Extract the [X, Y] coordinate from the center of the cell holding the provided text.  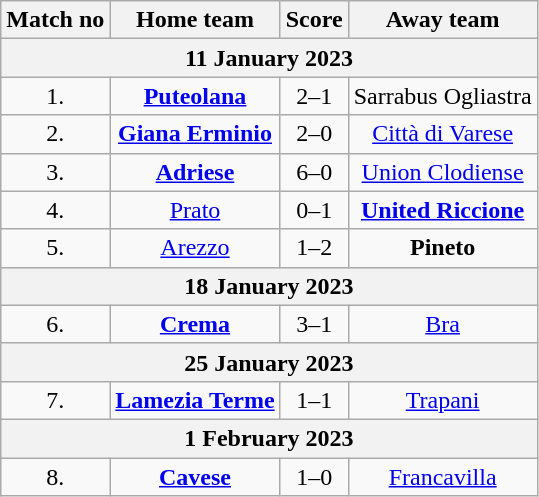
25 January 2023 [269, 362]
Adriese [195, 172]
Sarrabus Ogliastra [442, 96]
3–1 [314, 324]
Francavilla [442, 477]
4. [56, 210]
0–1 [314, 210]
Città di Varese [442, 134]
18 January 2023 [269, 286]
2. [56, 134]
Trapani [442, 400]
1. [56, 96]
Bra [442, 324]
1–1 [314, 400]
2–0 [314, 134]
11 January 2023 [269, 58]
8. [56, 477]
Giana Erminio [195, 134]
2–1 [314, 96]
7. [56, 400]
Arezzo [195, 248]
5. [56, 248]
6. [56, 324]
Match no [56, 20]
Crema [195, 324]
Union Clodiense [442, 172]
1–2 [314, 248]
Away team [442, 20]
1–0 [314, 477]
Cavese [195, 477]
Score [314, 20]
United Riccione [442, 210]
6–0 [314, 172]
Home team [195, 20]
Lamezia Terme [195, 400]
Prato [195, 210]
3. [56, 172]
Pineto [442, 248]
Puteolana [195, 96]
1 February 2023 [269, 438]
